Pinpoint the cell where the given text exists, returning its (x, y) midpoint coordinate. 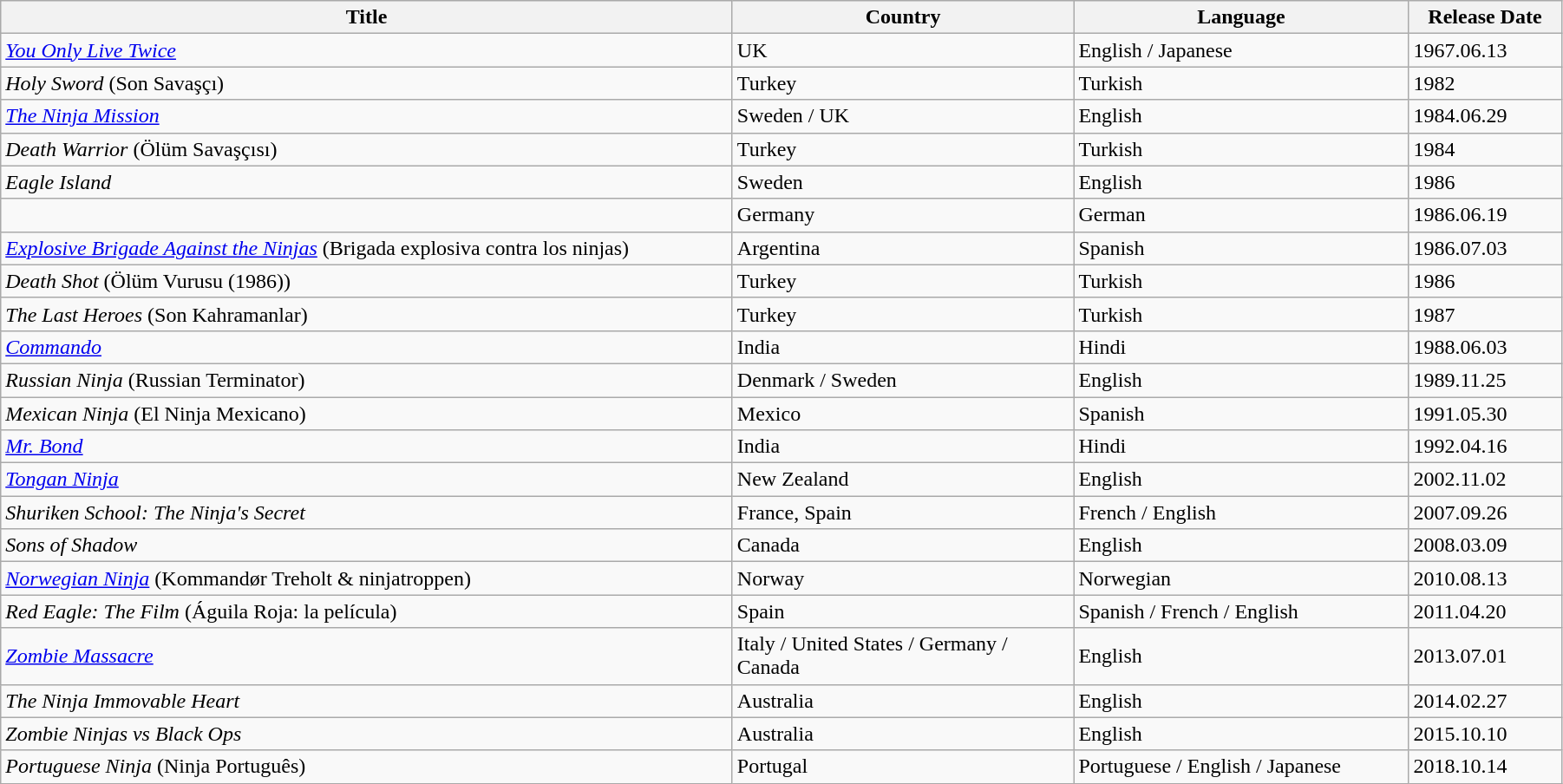
Holy Sword (Son Savaşçı) (367, 83)
Death Warrior (Ölüm Savaşçısı) (367, 149)
Release Date (1485, 17)
Mexican Ninja (El Ninja Mexicano) (367, 414)
2018.10.14 (1485, 767)
Spanish / French / English (1241, 611)
1986.06.19 (1485, 215)
1987 (1485, 314)
Denmark / Sweden (903, 380)
Germany (903, 215)
English / Japanese (1241, 50)
2002.11.02 (1485, 480)
Norway (903, 578)
The Ninja Immovable Heart (367, 701)
1992.04.16 (1485, 447)
1967.06.13 (1485, 50)
Mexico (903, 414)
1986.07.03 (1485, 248)
2010.08.13 (1485, 578)
Eagle Island (367, 182)
French / English (1241, 513)
1991.05.30 (1485, 414)
Commando (367, 347)
You Only Live Twice (367, 50)
Title (367, 17)
Argentina (903, 248)
2007.09.26 (1485, 513)
Tongan Ninja (367, 480)
Portuguese / English / Japanese (1241, 767)
Sweden (903, 182)
Zombie Ninjas vs Black Ops (367, 734)
1984 (1485, 149)
2011.04.20 (1485, 611)
2015.10.10 (1485, 734)
1984.06.29 (1485, 116)
2008.03.09 (1485, 546)
Russian Ninja (Russian Terminator) (367, 380)
Sons of Shadow (367, 546)
Shuriken School: The Ninja's Secret (367, 513)
Portuguese Ninja (Ninja Português) (367, 767)
Death Shot (Ölüm Vurusu (1986)) (367, 281)
Zombie Massacre (367, 656)
1989.11.25 (1485, 380)
Norwegian (1241, 578)
Explosive Brigade Against the Ninjas (Brigada explosiva contra los ninjas) (367, 248)
New Zealand (903, 480)
1982 (1485, 83)
German (1241, 215)
The Last Heroes (Son Kahramanlar) (367, 314)
UK (903, 50)
France, Spain (903, 513)
2014.02.27 (1485, 701)
Norwegian Ninja (Kommandør Treholt & ninjatroppen) (367, 578)
The Ninja Mission (367, 116)
Country (903, 17)
Red Eagle: The Film (Águila Roja: la película) (367, 611)
Language (1241, 17)
Canada (903, 546)
Spain (903, 611)
Portugal (903, 767)
Mr. Bond (367, 447)
Italy / United States / Germany / Canada (903, 656)
2013.07.01 (1485, 656)
Sweden / UK (903, 116)
1988.06.03 (1485, 347)
